Pinpoint the cell where the given text exists, returning its (X, Y) midpoint coordinate. 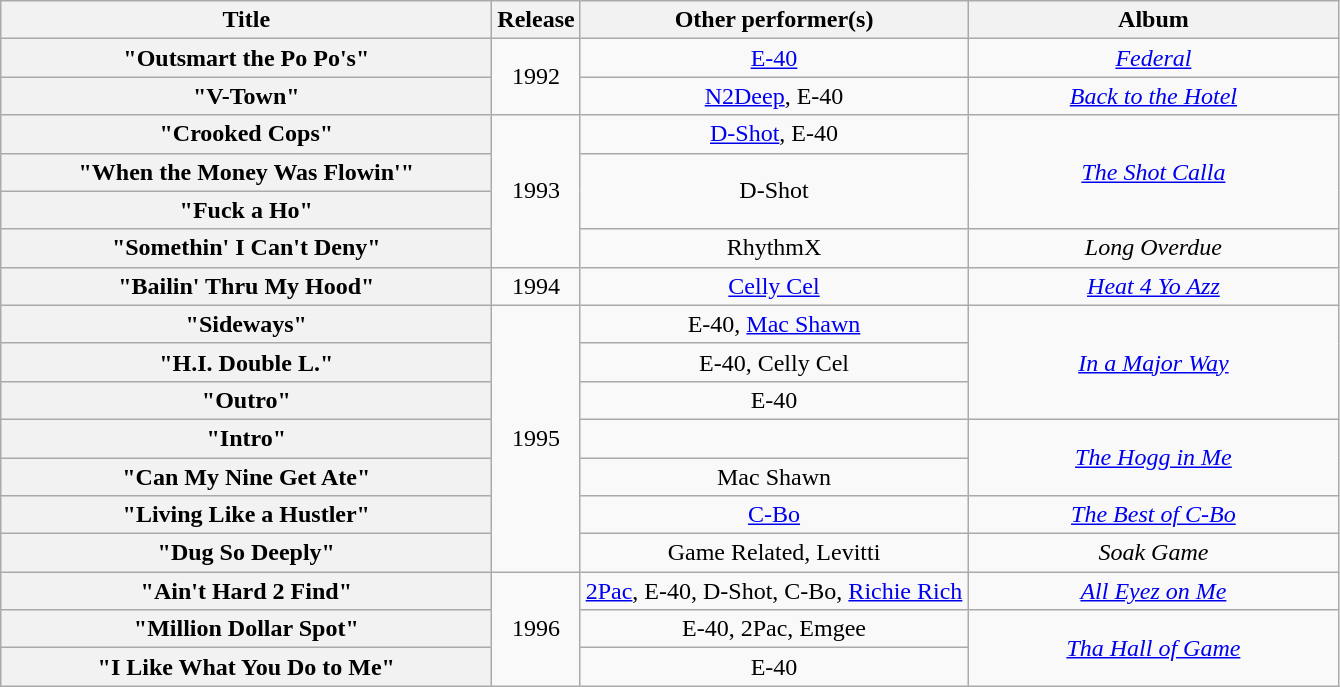
1996 (536, 629)
Heat 4 Yo Azz (1154, 286)
D-Shot (774, 191)
"Dug So Deeply" (246, 553)
N2Deep, E-40 (774, 96)
Federal (1154, 58)
"Outro" (246, 400)
E-40, 2Pac, Emgee (774, 629)
"Sideways" (246, 324)
"Crooked Cops" (246, 134)
In a Major Way (1154, 362)
"When the Money Was Flowin'" (246, 172)
"Can My Nine Get Ate" (246, 477)
"Million Dollar Spot" (246, 629)
"Outsmart the Po Po's" (246, 58)
"Intro" (246, 438)
1995 (536, 438)
Album (1154, 20)
1993 (536, 191)
"H.I. Double L." (246, 362)
Title (246, 20)
Game Related, Levitti (774, 553)
1992 (536, 77)
Mac Shawn (774, 477)
D-Shot, E-40 (774, 134)
Back to the Hotel (1154, 96)
"Bailin' Thru My Hood" (246, 286)
C-Bo (774, 515)
Release (536, 20)
1994 (536, 286)
"I Like What You Do to Me" (246, 667)
"V-Town" (246, 96)
"Fuck a Ho" (246, 210)
E-40, Mac Shawn (774, 324)
Soak Game (1154, 553)
"Ain't Hard 2 Find" (246, 591)
RhythmX (774, 248)
The Hogg in Me (1154, 457)
Long Overdue (1154, 248)
The Best of C-Bo (1154, 515)
The Shot Calla (1154, 172)
Celly Cel (774, 286)
E-40, Celly Cel (774, 362)
"Somethin' I Can't Deny" (246, 248)
2Pac, E-40, D-Shot, C-Bo, Richie Rich (774, 591)
All Eyez on Me (1154, 591)
"Living Like a Hustler" (246, 515)
Other performer(s) (774, 20)
Tha Hall of Game (1154, 648)
